Capture the cell that displays the provided text and extract its [x, y] central coordinate. 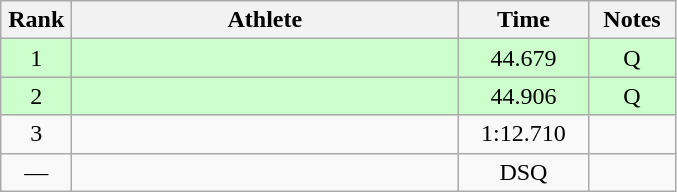
DSQ [524, 172]
Time [524, 20]
44.679 [524, 58]
Rank [36, 20]
1 [36, 58]
— [36, 172]
Notes [632, 20]
3 [36, 134]
2 [36, 96]
Athlete [265, 20]
44.906 [524, 96]
1:12.710 [524, 134]
